Locate the cell with the specified text and output its (x, y) center coordinate. 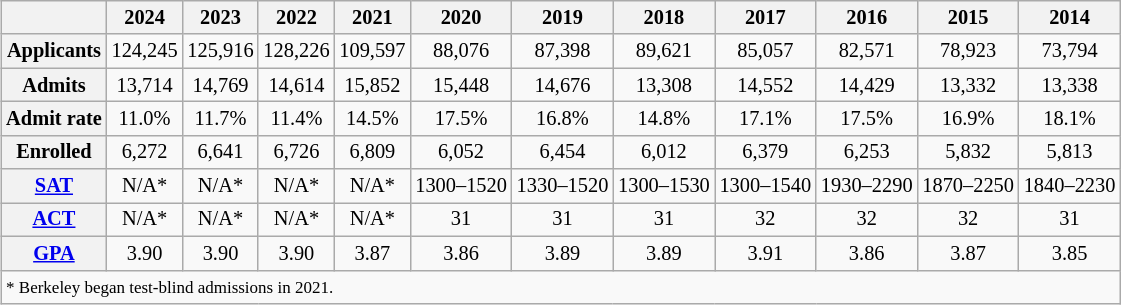
2020 (460, 18)
2015 (968, 18)
1300–1530 (664, 186)
14.8% (664, 119)
2023 (221, 18)
2021 (372, 18)
11.4% (296, 119)
2019 (562, 18)
2017 (766, 18)
3.91 (766, 253)
6,726 (296, 152)
18.1% (1070, 119)
6,641 (221, 152)
87,398 (562, 51)
124,245 (145, 51)
78,923 (968, 51)
82,571 (866, 51)
89,621 (664, 51)
* Berkeley began test-blind admissions in 2021. (560, 287)
14.5% (372, 119)
2024 (145, 18)
SAT (54, 186)
13,714 (145, 85)
6,454 (562, 152)
125,916 (221, 51)
14,552 (766, 85)
6,809 (372, 152)
16.9% (968, 119)
6,012 (664, 152)
GPA (54, 253)
2022 (296, 18)
13,338 (1070, 85)
73,794 (1070, 51)
6,052 (460, 152)
128,226 (296, 51)
88,076 (460, 51)
15,448 (460, 85)
1300–1520 (460, 186)
2014 (1070, 18)
Applicants (54, 51)
2018 (664, 18)
13,332 (968, 85)
5,813 (1070, 152)
3.85 (1070, 253)
13,308 (664, 85)
11.7% (221, 119)
1930–2290 (866, 186)
Admits (54, 85)
6,272 (145, 152)
15,852 (372, 85)
14,614 (296, 85)
1840–2230 (1070, 186)
Admit rate (54, 119)
16.8% (562, 119)
1300–1540 (766, 186)
5,832 (968, 152)
ACT (54, 220)
1330–1520 (562, 186)
85,057 (766, 51)
109,597 (372, 51)
2016 (866, 18)
1870–2250 (968, 186)
11.0% (145, 119)
14,769 (221, 85)
17.1% (766, 119)
6,253 (866, 152)
14,429 (866, 85)
6,379 (766, 152)
Enrolled (54, 152)
14,676 (562, 85)
